Return [x, y] of the center of cell containing provided text 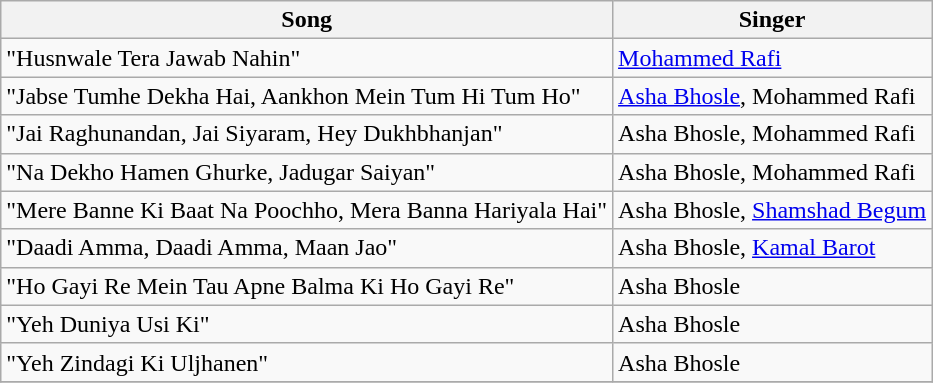
"Daadi Amma, Daadi Amma, Maan Jao" [307, 248]
Mohammed Rafi [772, 58]
"Mere Banne Ki Baat Na Poochho, Mera Banna Hariyala Hai" [307, 210]
"Na Dekho Hamen Ghurke, Jadugar Saiyan" [307, 172]
"Ho Gayi Re Mein Tau Apne Balma Ki Ho Gayi Re" [307, 286]
"Jabse Tumhe Dekha Hai, Aankhon Mein Tum Hi Tum Ho" [307, 96]
"Husnwale Tera Jawab Nahin" [307, 58]
Asha Bhosle, Shamshad Begum [772, 210]
"Jai Raghunandan, Jai Siyaram, Hey Dukhbhanjan" [307, 134]
"Yeh Duniya Usi Ki" [307, 324]
Singer [772, 20]
"Yeh Zindagi Ki Uljhanen" [307, 362]
Asha Bhosle, Kamal Barot [772, 248]
Song [307, 20]
